Return the [x, y] coordinate for the center point of the cell that contains the specified text.  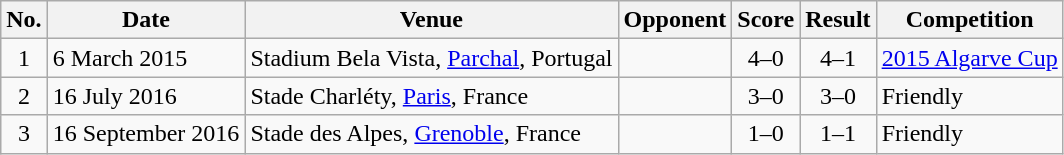
2 [24, 96]
Date [146, 20]
6 March 2015 [146, 58]
Stadium Bela Vista, Parchal, Portugal [432, 58]
Opponent [675, 20]
3 [24, 134]
16 September 2016 [146, 134]
1–1 [838, 134]
1 [24, 58]
Stade Charléty, Paris, France [432, 96]
Result [838, 20]
Venue [432, 20]
Stade des Alpes, Grenoble, France [432, 134]
1–0 [766, 134]
No. [24, 20]
Competition [970, 20]
4–1 [838, 58]
4–0 [766, 58]
16 July 2016 [146, 96]
Score [766, 20]
2015 Algarve Cup [970, 58]
